Locate the cell with the specified text and output its (X, Y) center coordinate. 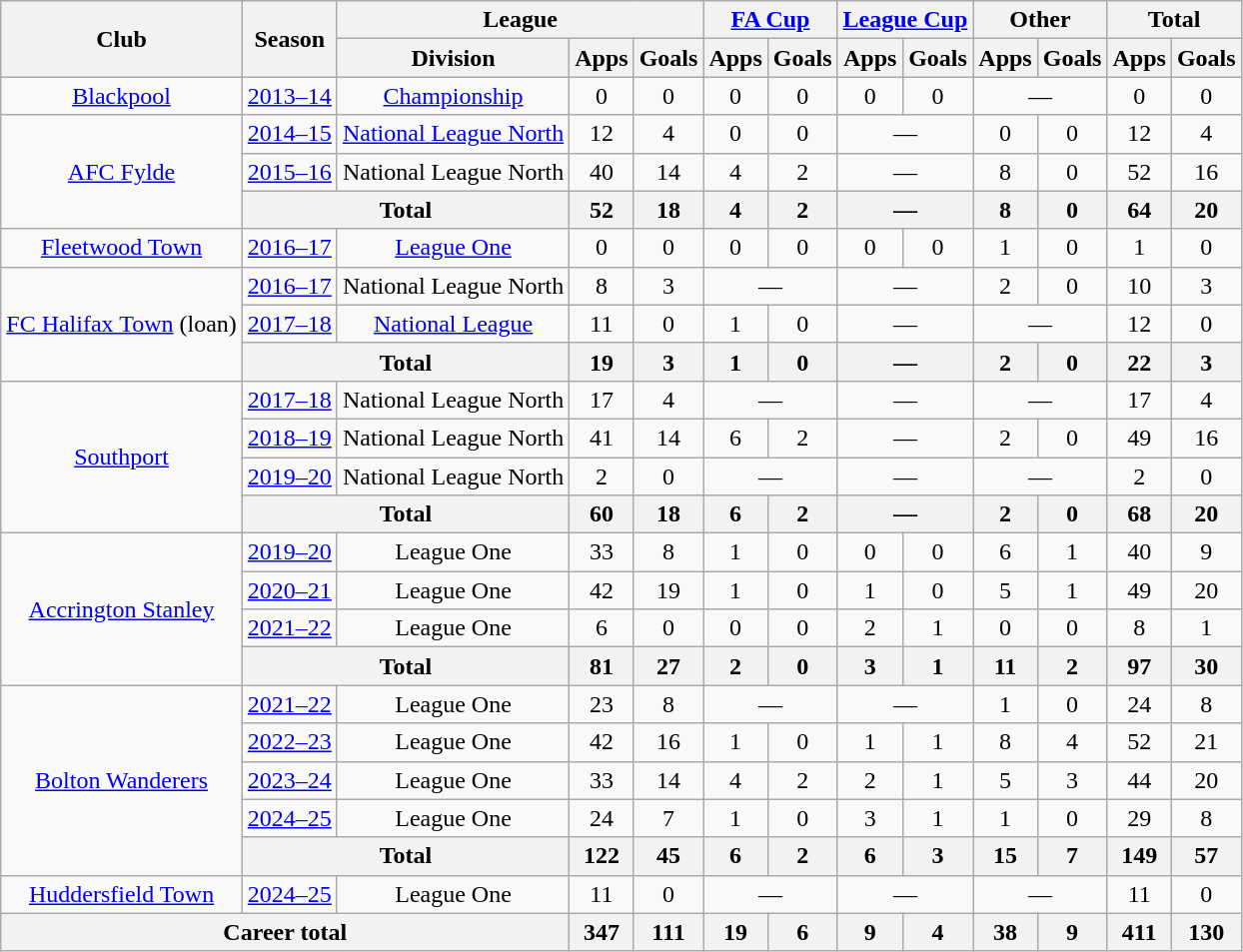
347 (602, 932)
2013–14 (290, 96)
FA Cup (770, 20)
81 (602, 666)
27 (668, 666)
64 (1139, 210)
130 (1206, 932)
21 (1206, 742)
League Cup (905, 20)
National League (453, 324)
2015–16 (290, 172)
Club (122, 39)
2014–15 (290, 134)
FC Halifax Town (loan) (122, 324)
Southport (122, 457)
AFC Fylde (122, 172)
Season (290, 39)
41 (602, 438)
68 (1139, 514)
Fleetwood Town (122, 248)
38 (1005, 932)
29 (1139, 818)
22 (1139, 362)
57 (1206, 856)
2018–19 (290, 438)
Career total (286, 932)
10 (1139, 286)
Championship (453, 96)
45 (668, 856)
411 (1139, 932)
149 (1139, 856)
122 (602, 856)
44 (1139, 780)
Division (453, 58)
Other (1040, 20)
Bolton Wanderers (122, 780)
97 (1139, 666)
111 (668, 932)
League (520, 20)
60 (602, 514)
Huddersfield Town (122, 894)
15 (1005, 856)
2022–23 (290, 742)
Blackpool (122, 96)
Accrington Stanley (122, 609)
2020–21 (290, 590)
23 (602, 704)
30 (1206, 666)
2023–24 (290, 780)
